Find where the given text appears and provide that cell's center as (X, Y) coordinate. 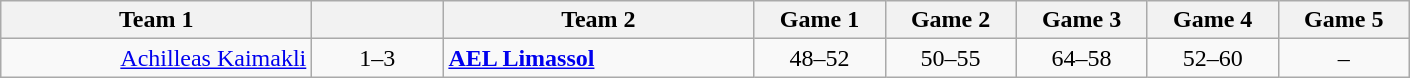
1–3 (378, 58)
Game 2 (950, 20)
64–58 (1082, 58)
– (1344, 58)
Achilleas Kaimakli (156, 58)
Game 1 (820, 20)
50–55 (950, 58)
Game 3 (1082, 20)
Game 5 (1344, 20)
Team 2 (598, 20)
Team 1 (156, 20)
Game 4 (1212, 20)
52–60 (1212, 58)
48–52 (820, 58)
AEL Limassol (598, 58)
